Return (x, y) of the center of cell containing provided text 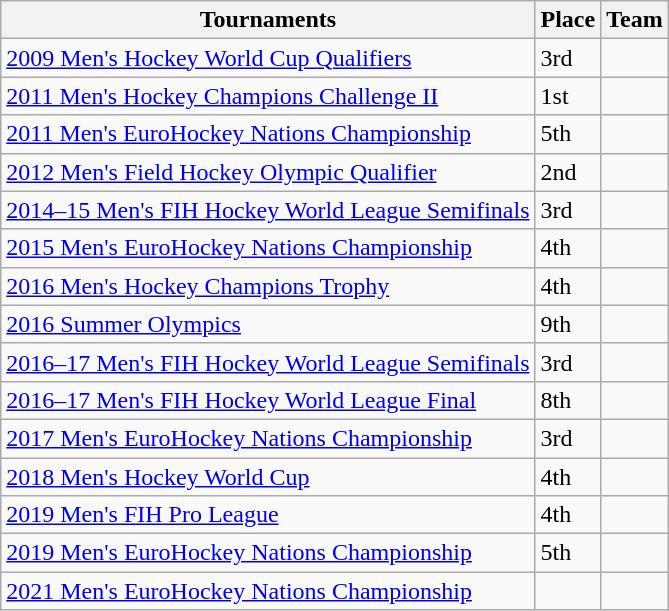
2019 Men's FIH Pro League (268, 515)
9th (568, 324)
2016–17 Men's FIH Hockey World League Final (268, 400)
2nd (568, 172)
2021 Men's EuroHockey Nations Championship (268, 591)
2016 Men's Hockey Champions Trophy (268, 286)
2018 Men's Hockey World Cup (268, 477)
2011 Men's Hockey Champions Challenge II (268, 96)
Team (635, 20)
2019 Men's EuroHockey Nations Championship (268, 553)
Place (568, 20)
Tournaments (268, 20)
2014–15 Men's FIH Hockey World League Semifinals (268, 210)
2011 Men's EuroHockey Nations Championship (268, 134)
2009 Men's Hockey World Cup Qualifiers (268, 58)
2017 Men's EuroHockey Nations Championship (268, 438)
2016–17 Men's FIH Hockey World League Semifinals (268, 362)
2015 Men's EuroHockey Nations Championship (268, 248)
2012 Men's Field Hockey Olympic Qualifier (268, 172)
1st (568, 96)
2016 Summer Olympics (268, 324)
8th (568, 400)
